Determine the [x, y] coordinate at the center of the cell enclosing the given text.  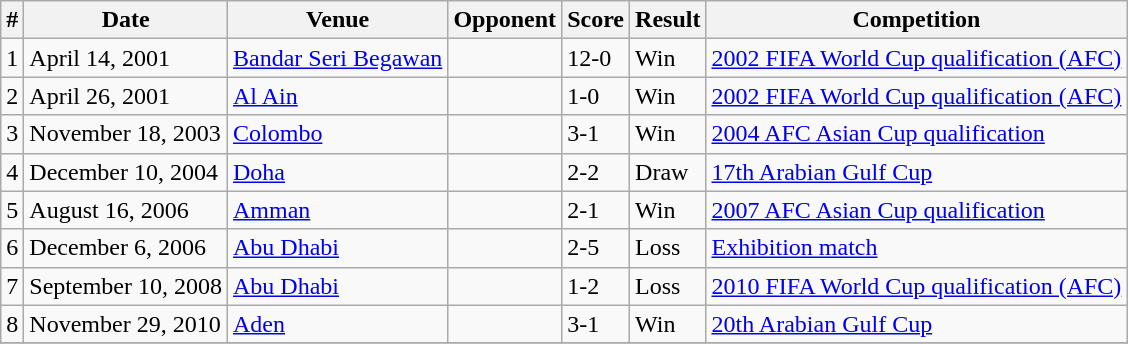
April 26, 2001 [126, 96]
Score [596, 20]
Opponent [505, 20]
Bandar Seri Begawan [338, 58]
Amman [338, 210]
2007 AFC Asian Cup qualification [916, 210]
6 [12, 248]
Al Ain [338, 96]
2010 FIFA World Cup qualification (AFC) [916, 286]
2004 AFC Asian Cup qualification [916, 134]
7 [12, 286]
September 10, 2008 [126, 286]
August 16, 2006 [126, 210]
December 6, 2006 [126, 248]
20th Arabian Gulf Cup [916, 324]
November 18, 2003 [126, 134]
2-1 [596, 210]
November 29, 2010 [126, 324]
4 [12, 172]
December 10, 2004 [126, 172]
Date [126, 20]
Exhibition match [916, 248]
Aden [338, 324]
Venue [338, 20]
1-0 [596, 96]
2-2 [596, 172]
5 [12, 210]
Result [668, 20]
2-5 [596, 248]
3 [12, 134]
1 [12, 58]
Draw [668, 172]
# [12, 20]
8 [12, 324]
2 [12, 96]
April 14, 2001 [126, 58]
17th Arabian Gulf Cup [916, 172]
Doha [338, 172]
Colombo [338, 134]
Competition [916, 20]
12-0 [596, 58]
1-2 [596, 286]
